Detect which cell encompasses the target text, then output its (x, y) center coordinate. 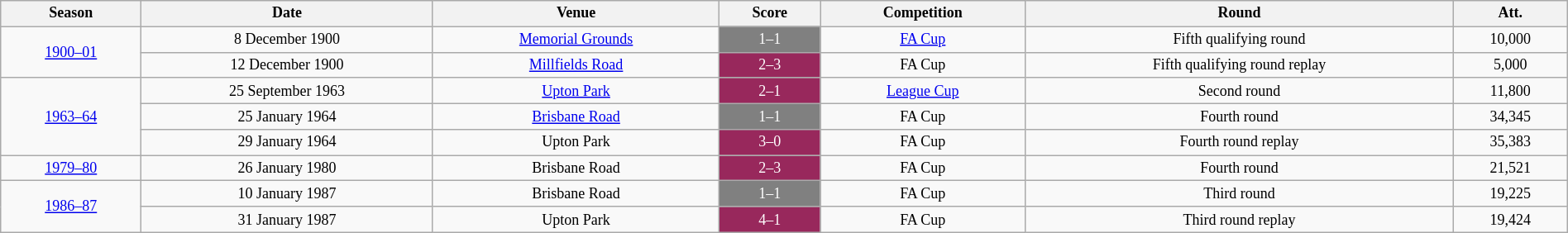
Fourth round replay (1239, 142)
Memorial Grounds (576, 40)
21,521 (1510, 169)
10 January 1987 (288, 193)
25 September 1963 (288, 91)
Score (770, 13)
3–0 (770, 142)
25 January 1964 (288, 116)
Att. (1510, 13)
29 January 1964 (288, 142)
Fifth qualifying round (1239, 40)
Date (288, 13)
4–1 (770, 220)
8 December 1900 (288, 40)
11,800 (1510, 91)
Season (71, 13)
2–1 (770, 91)
26 January 1980 (288, 169)
Second round (1239, 91)
12 December 1900 (288, 64)
1979–80 (71, 169)
1986–87 (71, 207)
31 January 1987 (288, 220)
Third round (1239, 193)
10,000 (1510, 40)
Third round replay (1239, 220)
Competition (923, 13)
19,225 (1510, 193)
1963–64 (71, 116)
Millfields Road (576, 64)
19,424 (1510, 220)
Round (1239, 13)
League Cup (923, 91)
35,383 (1510, 142)
Venue (576, 13)
Fifth qualifying round replay (1239, 64)
1900–01 (71, 52)
34,345 (1510, 116)
5,000 (1510, 64)
